Detect which cell encompasses the target text, then output its [X, Y] center coordinate. 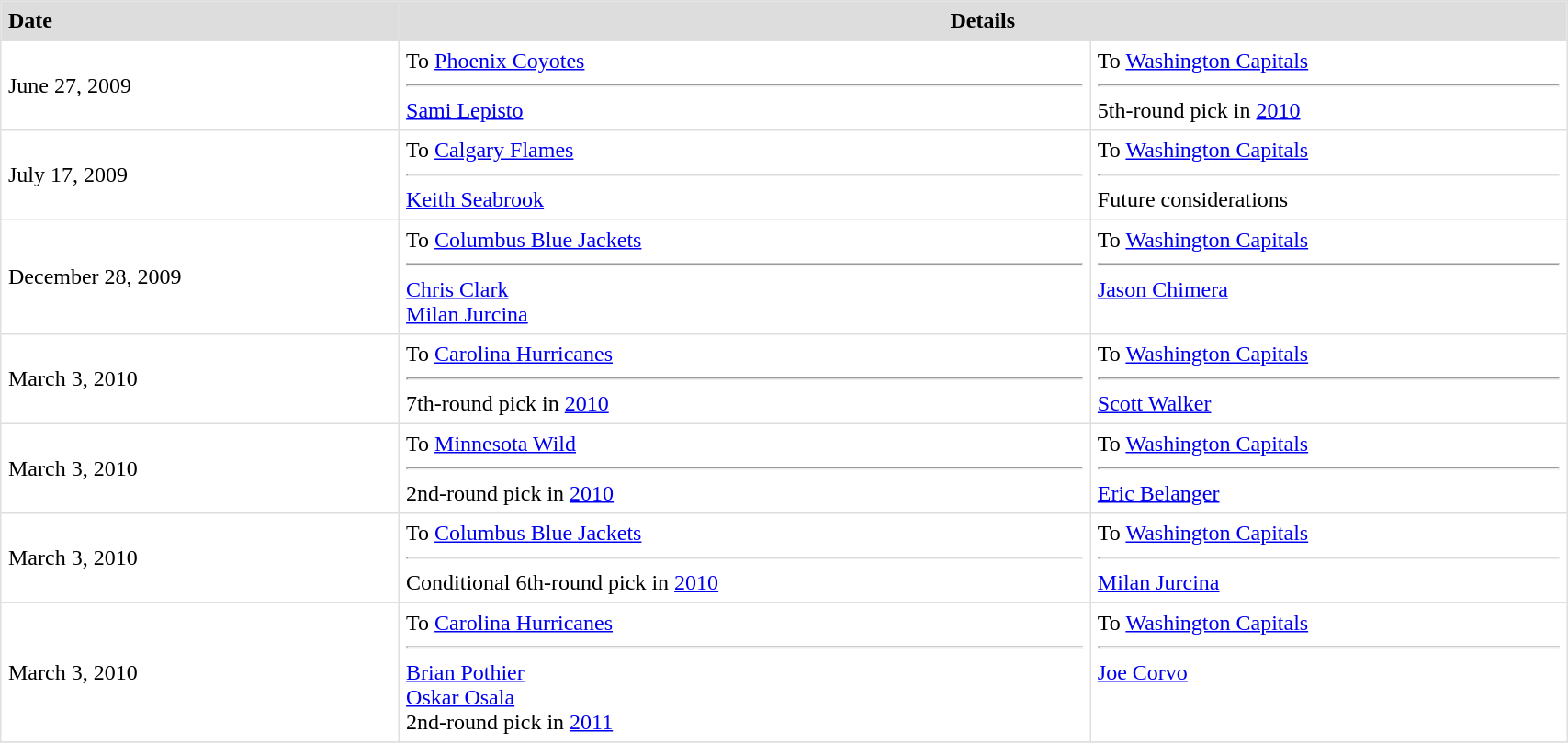
To Columbus Blue Jackets Conditional 6th-round pick in 2010 [744, 558]
July 17, 2009 [200, 175]
To Washington Capitals Jason Chimera [1328, 276]
To Washington Capitals Joe Corvo [1328, 672]
To Washington Capitals Milan Jurcina [1328, 558]
December 28, 2009 [200, 276]
June 27, 2009 [200, 85]
To Carolina Hurricanes 7th-round pick in 2010 [744, 379]
To Carolina Hurricanes Brian PothierOskar Osala2nd-round pick in 2011 [744, 672]
Details [983, 21]
To Calgary Flames Keith Seabrook [744, 175]
To Washington Capitals 5th-round pick in 2010 [1328, 85]
To Washington Capitals Future considerations [1328, 175]
To Washington Capitals Eric Belanger [1328, 468]
To Phoenix Coyotes Sami Lepisto [744, 85]
To Washington Capitals Scott Walker [1328, 379]
To Columbus Blue Jackets Chris ClarkMilan Jurcina [744, 276]
Date [200, 21]
To Minnesota Wild 2nd-round pick in 2010 [744, 468]
